Output the [x, y] coordinate of the center of the cell containing the given text.  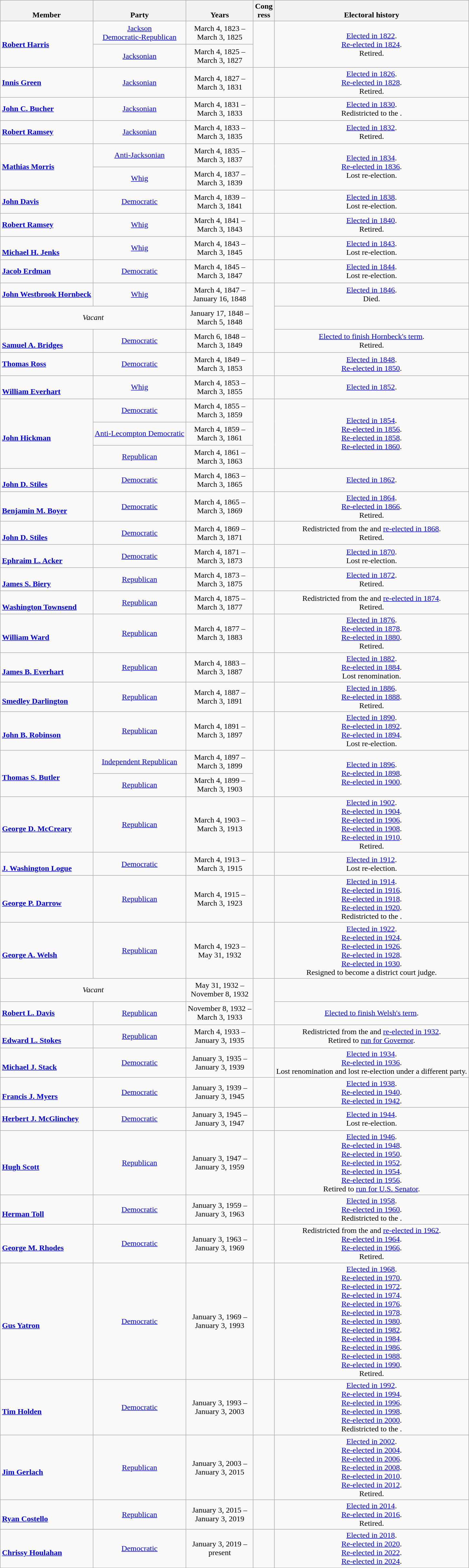
March 4, 1873 –March 3, 1875 [220, 579]
Herbert J. McGlinchey [47, 1119]
Thomas Ross [47, 364]
Innis Green [47, 82]
January 3, 1939 –January 3, 1945 [220, 1092]
March 4, 1831 –March 3, 1833 [220, 109]
John Hickman [47, 434]
March 6, 1848 –March 3, 1849 [220, 341]
May 31, 1932 –November 8, 1932 [220, 990]
Elected in 1876.Re-elected in 1878.Re-elected in 1880.Retired. [371, 633]
Chrissy Houlahan [47, 1548]
March 4, 1833 –March 3, 1835 [220, 132]
March 4, 1875 –March 3, 1877 [220, 602]
Elected in 1882.Re-elected in 1884.Lost renomination. [371, 667]
January 3, 2015 –January 3, 2019 [220, 1515]
Congress [264, 11]
Years [220, 11]
Anti-Lecompton Democratic [139, 434]
George D. McCreary [47, 824]
William Ward [47, 633]
Elected in 1830.Redistricted to the . [371, 109]
March 4, 1825 –March 3, 1827 [220, 56]
March 4, 1841 –March 3, 1843 [220, 225]
March 4, 1871 –March 3, 1873 [220, 556]
Edward L. Stokes [47, 1036]
Robert L. Davis [47, 1013]
George P. Darrow [47, 899]
March 4, 1891 –March 3, 1897 [220, 731]
Elected in 1944.Lost re-election. [371, 1119]
Elected in 1822.Re-elected in 1824.Retired. [371, 44]
Smedley Darlington [47, 697]
Michael J. Stack [47, 1063]
January 3, 2003 –January 3, 2015 [220, 1467]
George A. Welsh [47, 950]
Elected in 1843.Lost re-election. [371, 248]
January 3, 1947 –January 3, 1959 [220, 1162]
Elected in 1958.Re-elected in 1960.Redistricted to the . [371, 1210]
Elected in 1862. [371, 480]
Hugh Scott [47, 1162]
March 4, 1899 –March 3, 1903 [220, 785]
John Westbrook Hornbeck [47, 294]
Elected in 1896.Re-elected in 1898.Re-elected in 1900. [371, 773]
Elected in 1864.Re-elected in 1866.Retired. [371, 506]
January 3, 1935 –January 3, 1939 [220, 1063]
Elected in 1938.Re-elected in 1940.Re-elected in 1942. [371, 1092]
Elected in 1870.Lost re-election. [371, 556]
Independent Republican [139, 762]
March 4, 1897 –March 3, 1899 [220, 762]
Robert Harris [47, 44]
January 3, 1969 –January 3, 1993 [220, 1321]
Redistricted from the and re-elected in 1962.Re-elected in 1964.Re-elected in 1966.Retired. [371, 1244]
Elected in 1840.Retired. [371, 225]
Ephraim L. Acker [47, 556]
Samuel A. Bridges [47, 341]
John C. Bucher [47, 109]
January 3, 1945 –January 3, 1947 [220, 1119]
January 3, 1993 –January 3, 2003 [220, 1407]
January 3, 1963 –January 3, 1969 [220, 1244]
George M. Rhodes [47, 1244]
Party [139, 11]
Elected in 1838.Lost re-election. [371, 202]
William Everhart [47, 387]
March 4, 1869 –March 3, 1871 [220, 533]
Elected in 1946.Re-elected in 1948.Re-elected in 1950.Re-elected in 1952.Re-elected in 1954.Re-elected in 1956.Retired to run for U.S. Senator. [371, 1162]
March 4, 1847 –January 16, 1848 [220, 294]
Elected in 2018.Re-elected in 2020.Re-elected in 2022.Re-elected in 2024. [371, 1548]
Elected in 1848.Re-elected in 1850. [371, 364]
March 4, 1853 –March 3, 1855 [220, 387]
Herman Toll [47, 1210]
Elected in 2002.Re-elected in 2004.Re-elected in 2006.Re-elected in 2008.Re-elected in 2010.Re-elected in 2012.Retired. [371, 1467]
Elected in 1834.Re-elected in 1836.Lost re-election. [371, 167]
January 3, 2019 –present [220, 1548]
March 4, 1923 –May 31, 1932 [220, 950]
March 4, 1883 –March 3, 1887 [220, 667]
Jim Gerlach [47, 1467]
Electoral history [371, 11]
Elected in 1934.Re-elected in 1936.Lost renomination and lost re-election under a different party. [371, 1063]
Elected in 1886.Re-elected in 1888.Retired. [371, 697]
Elected in 1914.Re-elected in 1916.Re-elected in 1918.Re-elected in 1920.Redistricted to the . [371, 899]
Elected in 1844.Lost re-election. [371, 271]
March 4, 1915 –March 3, 1923 [220, 899]
Elected in 1992.Re-elected in 1994.Re-elected in 1996.Re-elected in 1998.Re-elected in 2000.Redistricted to the . [371, 1407]
JacksonDemocratic-Republican [139, 33]
March 4, 1823 –March 3, 1825 [220, 33]
March 4, 1827 –March 3, 1831 [220, 82]
January 17, 1848 –March 5, 1848 [220, 318]
Elected in 1852. [371, 387]
John B. Robinson [47, 731]
Anti-Jacksonian [139, 155]
March 4, 1835 –March 3, 1837 [220, 155]
March 4, 1933 –January 3, 1935 [220, 1036]
Elected in 1832.Retired. [371, 132]
March 4, 1865 –March 3, 1869 [220, 506]
March 4, 1861 –March 3, 1863 [220, 457]
March 4, 1845 –March 3, 1847 [220, 271]
November 8, 1932 –March 3, 1933 [220, 1013]
Elected in 2014.Re-elected in 2016.Retired. [371, 1515]
Francis J. Myers [47, 1092]
Jacob Erdman [47, 271]
Elected to finish Hornbeck's term.Retired. [371, 341]
Tim Holden [47, 1407]
March 4, 1837 –March 3, 1839 [220, 178]
Mathias Morris [47, 167]
Elected in 1872.Retired. [371, 579]
Michael H. Jenks [47, 248]
Elected in 1854.Re-elected in 1856.Re-elected in 1858.Re-elected in 1860. [371, 434]
Elected to finish Welsh's term. [371, 1013]
March 4, 1887 –March 3, 1891 [220, 697]
Elected in 1890.Re-elected in 1892.Re-elected in 1894.Lost re-election. [371, 731]
Elected in 1826.Re-elected in 1828.Retired. [371, 82]
John Davis [47, 202]
Member [47, 11]
Redistricted from the and re-elected in 1868.Retired. [371, 533]
Washington Townsend [47, 602]
March 4, 1855 –March 3, 1859 [220, 410]
Thomas S. Butler [47, 773]
Elected in 1902.Re-elected in 1904.Re-elected in 1906.Re-elected in 1908.Re-elected in 1910.Retired. [371, 824]
Redistricted from the and re-elected in 1932.Retired to run for Governor. [371, 1036]
March 4, 1843 –March 3, 1845 [220, 248]
January 3, 1959 –January 3, 1963 [220, 1210]
James S. Biery [47, 579]
March 4, 1849 –March 3, 1853 [220, 364]
March 4, 1859 –March 3, 1861 [220, 434]
Ryan Costello [47, 1515]
March 4, 1839 –March 3, 1841 [220, 202]
March 4, 1903 –March 3, 1913 [220, 824]
J. Washington Logue [47, 864]
Elected in 1912.Lost re-election. [371, 864]
March 4, 1863 –March 3, 1865 [220, 480]
Gus Yatron [47, 1321]
March 4, 1913 –March 3, 1915 [220, 864]
March 4, 1877 –March 3, 1883 [220, 633]
Elected in 1922.Re-elected in 1924.Re-elected in 1926.Re-elected in 1928.Re-elected in 1930.Resigned to become a district court judge. [371, 950]
Benjamin M. Boyer [47, 506]
Redistricted from the and re-elected in 1874.Retired. [371, 602]
Elected in 1846.Died. [371, 294]
James B. Everhart [47, 667]
